Search for the cell housing the specified text and yield its (X, Y) center coordinate. 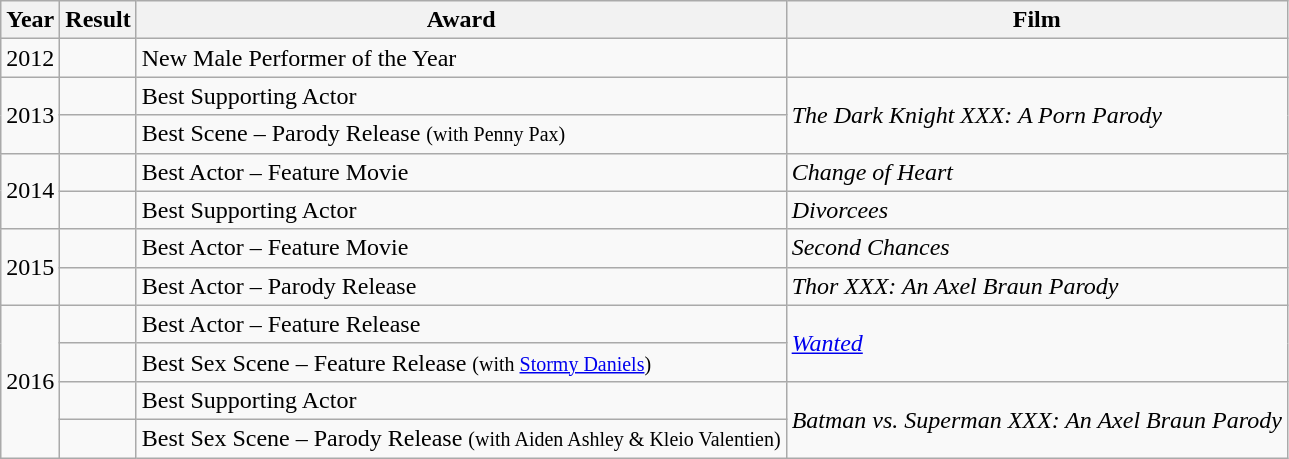
2015 (30, 267)
Wanted (1036, 343)
2016 (30, 381)
Best Actor – Feature Release (461, 324)
Batman vs. Superman XXX: An Axel Braun Parody (1036, 419)
The Dark Knight XXX: A Porn Parody (1036, 115)
Best Sex Scene – Feature Release (with Stormy Daniels) (461, 362)
Film (1036, 20)
Best Sex Scene – Parody Release (with Aiden Ashley & Kleio Valentien) (461, 438)
2014 (30, 191)
Divorcees (1036, 210)
2012 (30, 58)
Award (461, 20)
2013 (30, 115)
New Male Performer of the Year (461, 58)
Best Scene – Parody Release (with Penny Pax) (461, 134)
Second Chances (1036, 248)
Thor XXX: An Axel Braun Parody (1036, 286)
Change of Heart (1036, 172)
Best Actor – Parody Release (461, 286)
Result (98, 20)
Year (30, 20)
